From the cell containing the given text, extract its center point as (X, Y) coordinate. 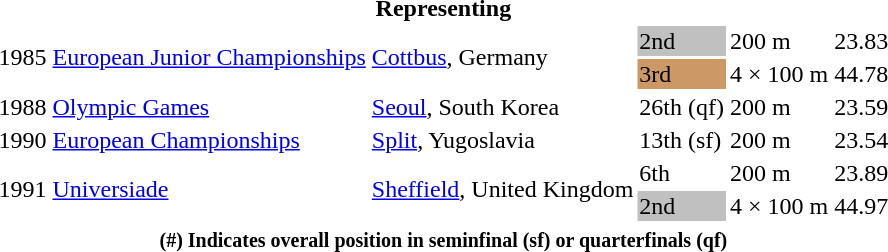
Seoul, South Korea (502, 107)
Olympic Games (209, 107)
26th (qf) (682, 107)
European Championships (209, 140)
Universiade (209, 190)
European Junior Championships (209, 58)
13th (sf) (682, 140)
Sheffield, United Kingdom (502, 190)
3rd (682, 74)
Split, Yugoslavia (502, 140)
6th (682, 173)
Cottbus, Germany (502, 58)
